Extract the [x, y] coordinate from the center of the cell holding the provided text.  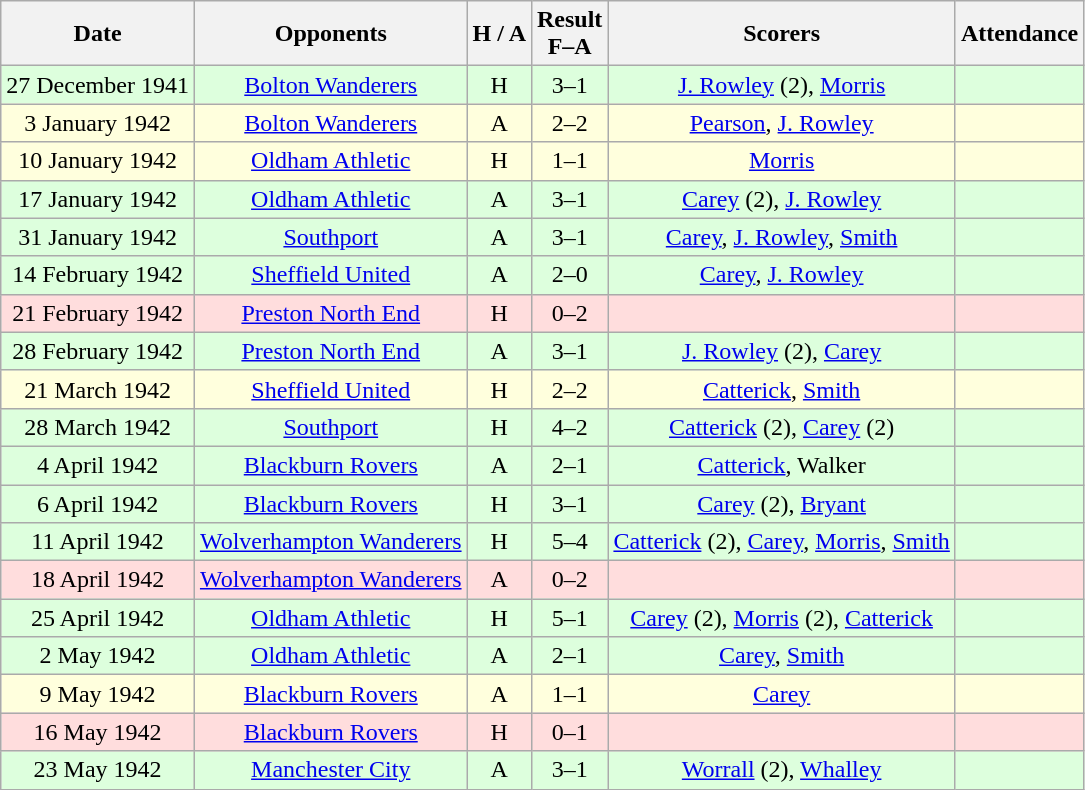
Carey, J. Rowley [782, 275]
17 January 1942 [98, 199]
3 January 1942 [98, 123]
14 February 1942 [98, 275]
Attendance [1019, 34]
2 May 1942 [98, 656]
Scorers [782, 34]
4 April 1942 [98, 465]
0–1 [569, 732]
Carey (2), J. Rowley [782, 199]
Carey, J. Rowley, Smith [782, 237]
28 February 1942 [98, 351]
Carey [782, 694]
11 April 1942 [98, 542]
28 March 1942 [98, 427]
Worrall (2), Whalley [782, 770]
Manchester City [330, 770]
18 April 1942 [98, 580]
31 January 1942 [98, 237]
Catterick, Walker [782, 465]
J. Rowley (2), Morris [782, 85]
Date [98, 34]
21 March 1942 [98, 389]
27 December 1941 [98, 85]
16 May 1942 [98, 732]
Opponents [330, 34]
Carey (2), Bryant [782, 503]
Carey, Smith [782, 656]
ResultF–A [569, 34]
21 February 1942 [98, 313]
5–4 [569, 542]
25 April 1942 [98, 618]
Catterick, Smith [782, 389]
6 April 1942 [98, 503]
2–0 [569, 275]
Catterick (2), Carey (2) [782, 427]
Catterick (2), Carey, Morris, Smith [782, 542]
4–2 [569, 427]
23 May 1942 [98, 770]
Morris [782, 161]
H / A [499, 34]
Pearson, J. Rowley [782, 123]
Carey (2), Morris (2), Catterick [782, 618]
9 May 1942 [98, 694]
10 January 1942 [98, 161]
5–1 [569, 618]
J. Rowley (2), Carey [782, 351]
